Detect which cell encompasses the target text, then output its [X, Y] center coordinate. 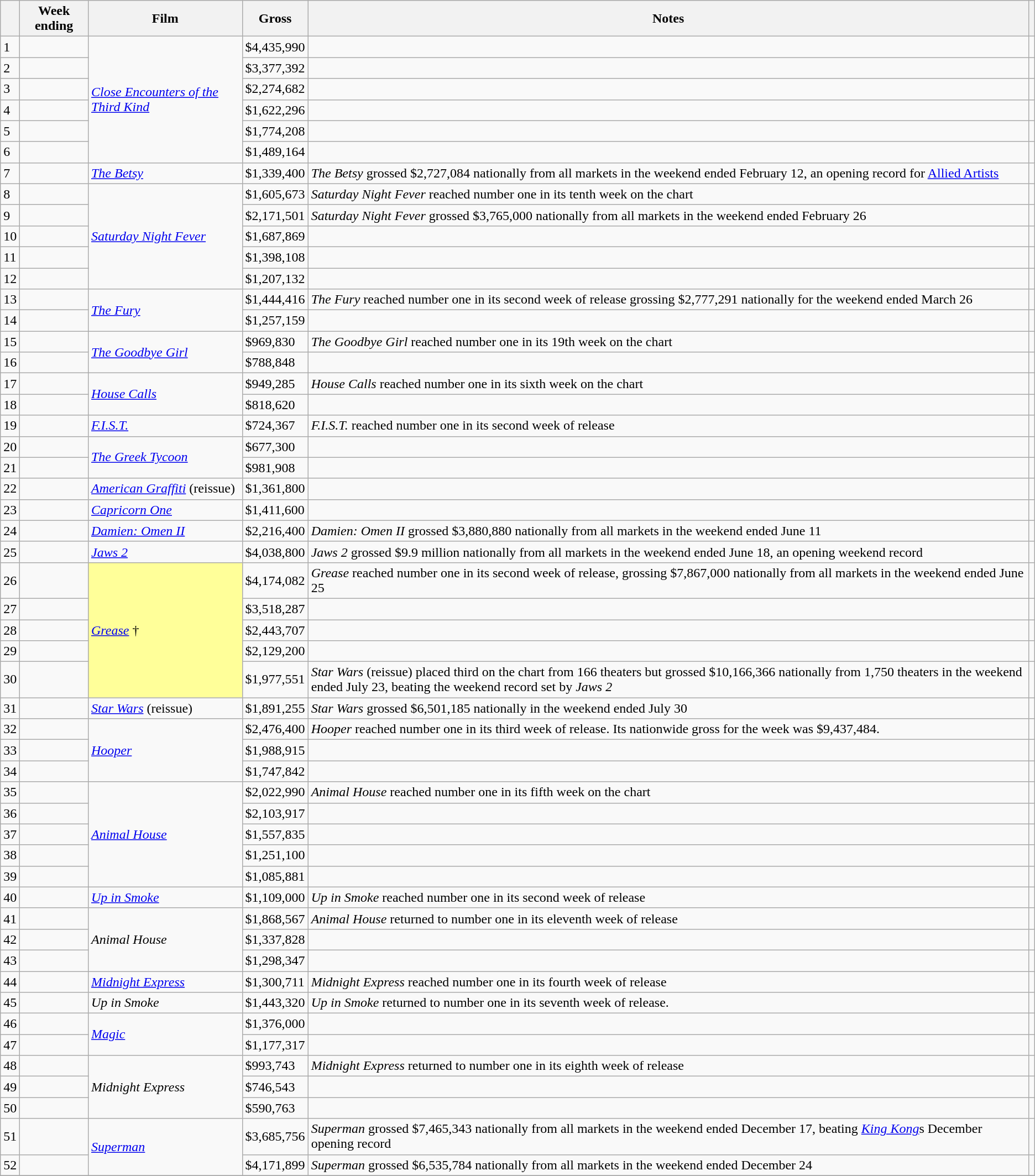
20 [10, 447]
Saturday Night Fever reached number one in its tenth week on the chart [668, 194]
$590,763 [275, 1108]
52 [10, 1165]
Hooper [165, 750]
F.I.S.T. [165, 426]
19 [10, 426]
11 [10, 257]
$1,207,132 [275, 278]
$2,443,707 [275, 630]
47 [10, 1045]
American Graffiti (reissue) [165, 489]
18 [10, 405]
$4,174,082 [275, 581]
$1,977,551 [275, 680]
$724,367 [275, 426]
The Goodbye Girl reached number one in its 19th week on the chart [668, 342]
16 [10, 363]
$2,171,501 [275, 215]
42 [10, 939]
$1,557,835 [275, 834]
F.I.S.T. reached number one in its second week of release [668, 426]
Superman [165, 1147]
27 [10, 609]
28 [10, 630]
$1,622,296 [275, 110]
Jaws 2 [165, 552]
13 [10, 300]
Up in Smoke returned to number one in its seventh week of release. [668, 1003]
$1,398,108 [275, 257]
5 [10, 131]
$1,411,600 [275, 510]
Film [165, 19]
$1,444,416 [275, 300]
The Fury reached number one in its second week of release grossing $2,777,291 nationally for the weekend ended March 26 [668, 300]
39 [10, 876]
41 [10, 918]
45 [10, 1003]
43 [10, 960]
$2,103,917 [275, 813]
Close Encounters of the Third Kind [165, 100]
$1,257,159 [275, 321]
26 [10, 581]
25 [10, 552]
48 [10, 1066]
37 [10, 834]
15 [10, 342]
Grease reached number one in its second week of release, grossing $7,867,000 nationally from all markets in the weekend ended June 25 [668, 581]
Week ending [54, 19]
17 [10, 384]
$949,285 [275, 384]
$1,339,400 [275, 173]
Saturday Night Fever grossed $3,765,000 nationally from all markets in the weekend ended February 26 [668, 215]
$3,377,392 [275, 68]
35 [10, 792]
3 [10, 89]
32 [10, 729]
$1,300,711 [275, 981]
Saturday Night Fever [165, 236]
Gross [275, 19]
Superman grossed $6,535,784 nationally from all markets in the weekend ended December 24 [668, 1165]
40 [10, 897]
50 [10, 1108]
Midnight Express returned to number one in its eighth week of release [668, 1066]
The Betsy [165, 173]
44 [10, 981]
$1,376,000 [275, 1024]
Notes [668, 19]
$2,216,400 [275, 531]
$2,022,990 [275, 792]
Grease † [165, 630]
46 [10, 1024]
House Calls [165, 394]
10 [10, 236]
$4,435,990 [275, 47]
$1,085,881 [275, 876]
$1,298,347 [275, 960]
$1,109,000 [275, 897]
$1,337,828 [275, 939]
$746,543 [275, 1087]
33 [10, 750]
Damien: Omen II [165, 531]
4 [10, 110]
$1,988,915 [275, 750]
$1,489,164 [275, 152]
9 [10, 215]
Up in Smoke reached number one in its second week of release [668, 897]
$2,476,400 [275, 729]
23 [10, 510]
14 [10, 321]
Midnight Express reached number one in its fourth week of release [668, 981]
Damien: Omen II grossed $3,880,880 nationally from all markets in the weekend ended June 11 [668, 531]
The Goodbye Girl [165, 352]
6 [10, 152]
$2,274,682 [275, 89]
29 [10, 651]
$1,605,673 [275, 194]
30 [10, 680]
49 [10, 1087]
$1,687,869 [275, 236]
$3,518,287 [275, 609]
7 [10, 173]
24 [10, 531]
$788,848 [275, 363]
$4,038,800 [275, 552]
$981,908 [275, 468]
$1,774,208 [275, 131]
38 [10, 855]
Jaws 2 grossed $9.9 million nationally from all markets in the weekend ended June 18, an opening weekend record [668, 552]
$1,361,800 [275, 489]
$1,177,317 [275, 1045]
51 [10, 1137]
House Calls reached number one in its sixth week on the chart [668, 384]
$1,747,842 [275, 771]
The Greek Tycoon [165, 457]
$3,685,756 [275, 1137]
$1,251,100 [275, 855]
31 [10, 708]
34 [10, 771]
2 [10, 68]
Animal House reached number one in its fifth week on the chart [668, 792]
$818,620 [275, 405]
22 [10, 489]
Star Wars (reissue) [165, 708]
The Betsy grossed $2,727,084 nationally from all markets in the weekend ended February 12, an opening record for Allied Artists [668, 173]
Hooper reached number one in its third week of release. Its nationwide gross for the week was $9,437,484. [668, 729]
$677,300 [275, 447]
The Fury [165, 310]
Superman grossed $7,465,343 nationally from all markets in the weekend ended December 17, beating King Kongs December opening record [668, 1137]
36 [10, 813]
Magic [165, 1034]
$1,891,255 [275, 708]
12 [10, 278]
1 [10, 47]
$1,868,567 [275, 918]
Capricorn One [165, 510]
$993,743 [275, 1066]
$1,443,320 [275, 1003]
Star Wars grossed $6,501,185 nationally in the weekend ended July 30 [668, 708]
Animal House returned to number one in its eleventh week of release [668, 918]
$969,830 [275, 342]
21 [10, 468]
$4,171,899 [275, 1165]
$2,129,200 [275, 651]
8 [10, 194]
